Return [X, Y] of the center of cell containing provided text 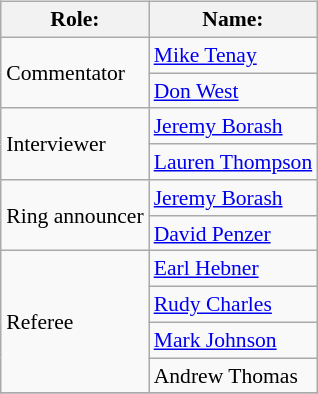
Interviewer [74, 144]
Earl Hebner [234, 269]
Andrew Thomas [234, 376]
Role: [74, 20]
Ring announcer [74, 216]
Referee [74, 322]
Mark Johnson [234, 340]
Rudy Charles [234, 305]
Commentator [74, 72]
Name: [234, 20]
Don West [234, 91]
Mike Tenay [234, 55]
David Penzer [234, 233]
Lauren Thompson [234, 162]
